Search for the cell housing the specified text and yield its (x, y) center coordinate. 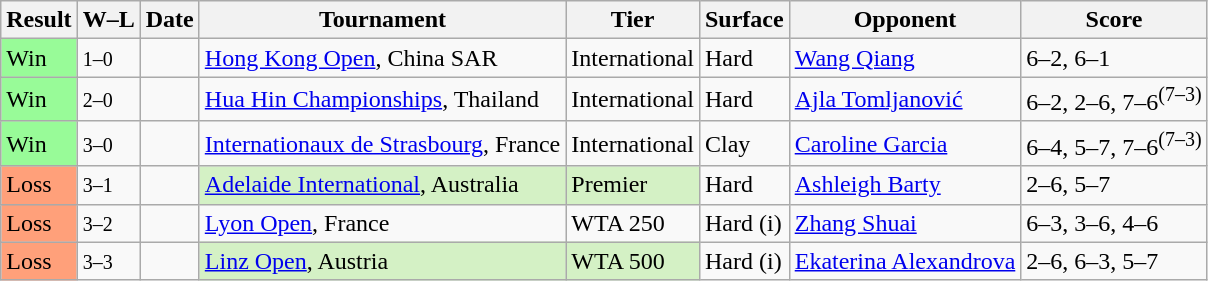
Premier (633, 185)
2–0 (108, 100)
Clay (744, 144)
1–0 (108, 58)
Adelaide International, Australia (382, 185)
3–2 (108, 223)
Hong Kong Open, China SAR (382, 58)
Lyon Open, France (382, 223)
Ekaterina Alexandrova (905, 261)
Wang Qiang (905, 58)
WTA 500 (633, 261)
WTA 250 (633, 223)
6–4, 5–7, 7–6(7–3) (1114, 144)
Result (39, 20)
Score (1114, 20)
2–6, 6–3, 5–7 (1114, 261)
3–0 (108, 144)
Linz Open, Austria (382, 261)
Surface (744, 20)
Date (170, 20)
Zhang Shuai (905, 223)
Hua Hin Championships, Thailand (382, 100)
Internationaux de Strasbourg, France (382, 144)
Ashleigh Barty (905, 185)
3–3 (108, 261)
Ajla Tomljanović (905, 100)
2–6, 5–7 (1114, 185)
3–1 (108, 185)
Caroline Garcia (905, 144)
Tournament (382, 20)
6–2, 6–1 (1114, 58)
W–L (108, 20)
Tier (633, 20)
6–2, 2–6, 7–6(7–3) (1114, 100)
Opponent (905, 20)
6–3, 3–6, 4–6 (1114, 223)
